Detect which cell encompasses the target text, then output its (x, y) center coordinate. 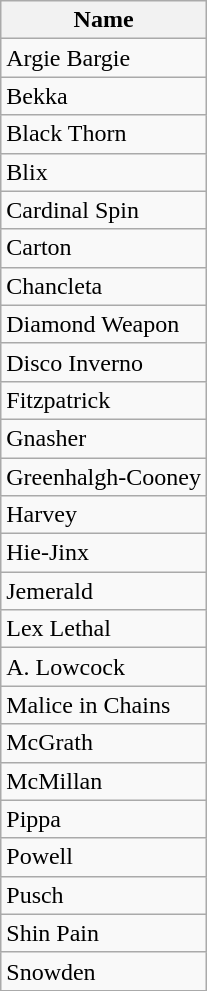
Jemerald (104, 591)
Bekka (104, 96)
Pippa (104, 819)
Harvey (104, 515)
McMillan (104, 781)
Name (104, 20)
Pusch (104, 895)
Argie Bargie (104, 58)
Carton (104, 248)
Black Thorn (104, 134)
Blix (104, 172)
Gnasher (104, 438)
Fitzpatrick (104, 400)
Chancleta (104, 286)
Lex Lethal (104, 629)
Greenhalgh-Cooney (104, 477)
A. Lowcock (104, 667)
Cardinal Spin (104, 210)
Snowden (104, 971)
McGrath (104, 743)
Powell (104, 857)
Diamond Weapon (104, 324)
Disco Inverno (104, 362)
Malice in Chains (104, 705)
Hie-Jinx (104, 553)
Shin Pain (104, 933)
